Detect which cell encompasses the target text, then output its [x, y] center coordinate. 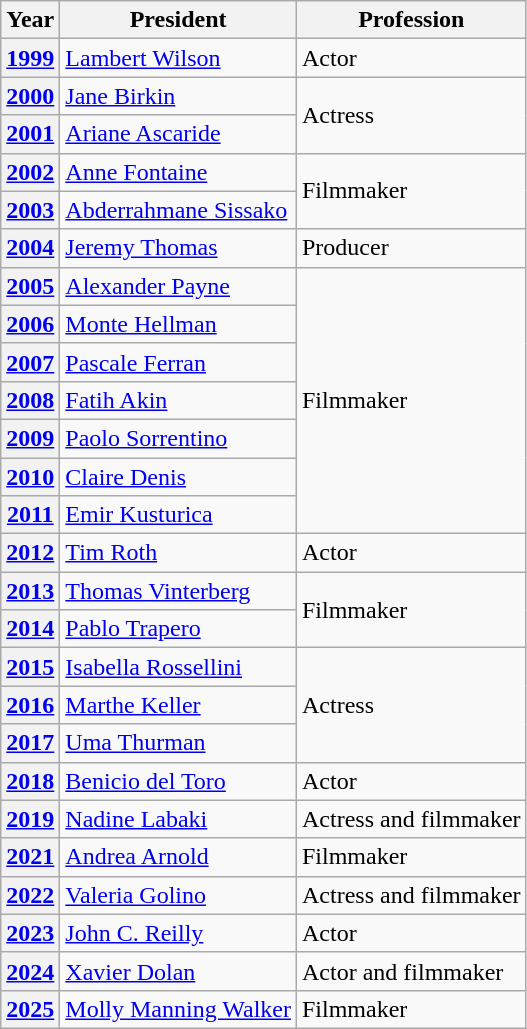
Xavier Dolan [178, 971]
2003 [30, 210]
2022 [30, 895]
Valeria Golino [178, 895]
Jeremy Thomas [178, 248]
2004 [30, 248]
2007 [30, 362]
2024 [30, 971]
2006 [30, 324]
Monte Hellman [178, 324]
2011 [30, 515]
Thomas Vinterberg [178, 591]
Pascale Ferran [178, 362]
2018 [30, 781]
Fatih Akin [178, 400]
Claire Denis [178, 477]
Nadine Labaki [178, 819]
Uma Thurman [178, 743]
Lambert Wilson [178, 58]
Tim Roth [178, 553]
Andrea Arnold [178, 857]
Year [30, 20]
Jane Birkin [178, 96]
2009 [30, 438]
2001 [30, 134]
2017 [30, 743]
Emir Kusturica [178, 515]
1999 [30, 58]
Isabella Rossellini [178, 667]
Benicio del Toro [178, 781]
2025 [30, 1009]
Profession [411, 20]
2010 [30, 477]
Ariane Ascaride [178, 134]
2002 [30, 172]
Abderrahmane Sissako [178, 210]
2016 [30, 705]
2013 [30, 591]
2019 [30, 819]
Paolo Sorrentino [178, 438]
Alexander Payne [178, 286]
President [178, 20]
2021 [30, 857]
Actor and filmmaker [411, 971]
John C. Reilly [178, 933]
Molly Manning Walker [178, 1009]
Anne Fontaine [178, 172]
2015 [30, 667]
2000 [30, 96]
2023 [30, 933]
Marthe Keller [178, 705]
2005 [30, 286]
Pablo Trapero [178, 629]
2008 [30, 400]
2014 [30, 629]
2012 [30, 553]
Producer [411, 248]
